For the text-containing cell, return its midpoint in (X, Y) coordinate format. 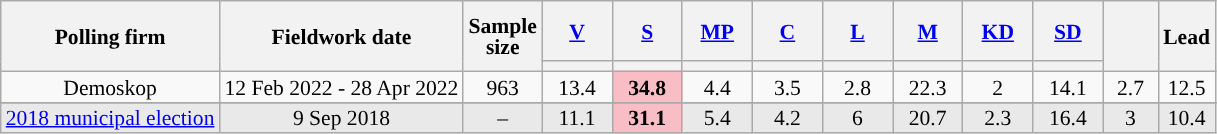
22.3 (928, 86)
2.3 (998, 118)
KD (998, 31)
4.2 (787, 118)
2 (998, 86)
S (647, 31)
Lead (1186, 36)
3.5 (787, 86)
11.1 (577, 118)
Samplesize (502, 36)
4.4 (717, 86)
5.4 (717, 118)
9 Sep 2018 (341, 118)
6 (857, 118)
3 (1130, 118)
– (502, 118)
13.4 (577, 86)
L (857, 31)
2.8 (857, 86)
31.1 (647, 118)
V (577, 31)
963 (502, 86)
Polling firm (110, 36)
14.1 (1068, 86)
2018 municipal election (110, 118)
10.4 (1186, 118)
12.5 (1186, 86)
34.8 (647, 86)
SD (1068, 31)
12 Feb 2022 - 28 Apr 2022 (341, 86)
MP (717, 31)
C (787, 31)
Fieldwork date (341, 36)
Demoskop (110, 86)
2.7 (1130, 86)
16.4 (1068, 118)
20.7 (928, 118)
M (928, 31)
